Provide the [X, Y] coordinate of the cell's center where the given text is located.  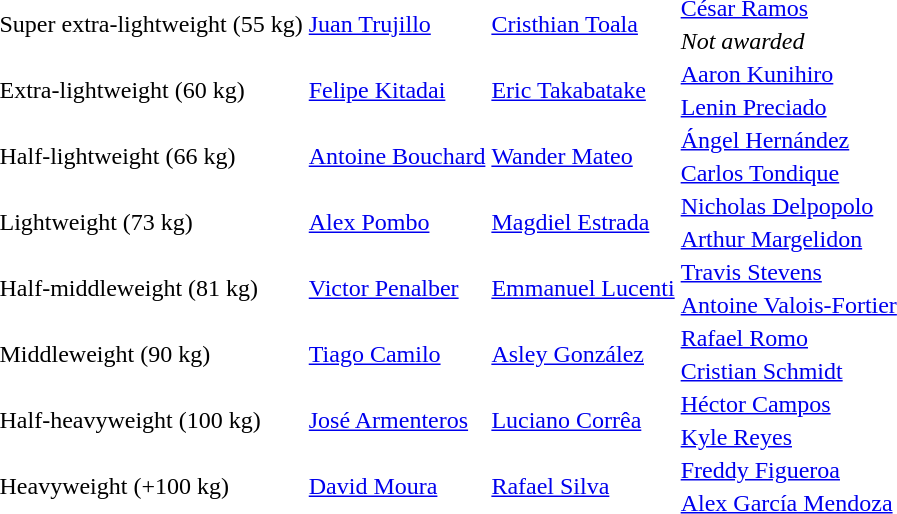
Magdiel Estrada [583, 222]
Antoine Bouchard [397, 156]
Asley González [583, 354]
Wander Mateo [583, 156]
Victor Penalber [397, 288]
Alex Pombo [397, 222]
Emmanuel Lucenti [583, 288]
José Armenteros [397, 420]
Luciano Corrêa [583, 420]
Felipe Kitadai [397, 90]
Eric Takabatake [583, 90]
Tiago Camilo [397, 354]
